Search for the cell housing the specified text and yield its (x, y) center coordinate. 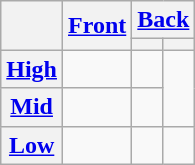
Mid (32, 107)
Front (98, 26)
Back (164, 20)
Low (32, 145)
High (32, 69)
